Identify which cell holds the provided text, then report its (x, y) central coordinate. 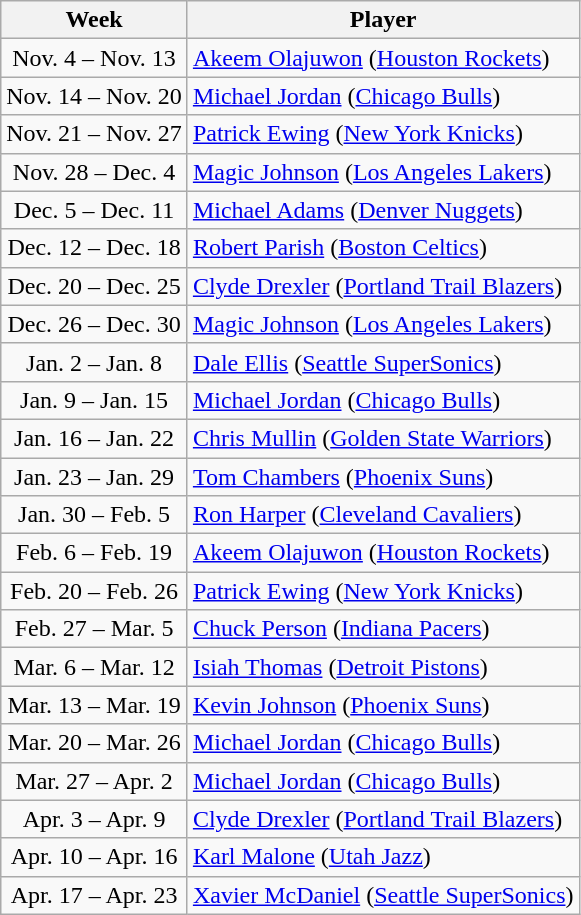
Apr. 10 – Apr. 16 (94, 857)
Jan. 30 – Feb. 5 (94, 515)
Dec. 26 – Dec. 30 (94, 324)
Nov. 28 – Dec. 4 (94, 172)
Mar. 20 – Mar. 26 (94, 743)
Dec. 12 – Dec. 18 (94, 248)
Jan. 2 – Jan. 8 (94, 362)
Feb. 20 – Feb. 26 (94, 591)
Xavier McDaniel (Seattle SuperSonics) (383, 895)
Nov. 14 – Nov. 20 (94, 96)
Karl Malone (Utah Jazz) (383, 857)
Robert Parish (Boston Celtics) (383, 248)
Chuck Person (Indiana Pacers) (383, 629)
Apr. 17 – Apr. 23 (94, 895)
Kevin Johnson (Phoenix Suns) (383, 705)
Dale Ellis (Seattle SuperSonics) (383, 362)
Week (94, 20)
Jan. 9 – Jan. 15 (94, 400)
Mar. 13 – Mar. 19 (94, 705)
Michael Adams (Denver Nuggets) (383, 210)
Apr. 3 – Apr. 9 (94, 819)
Jan. 16 – Jan. 22 (94, 438)
Isiah Thomas (Detroit Pistons) (383, 667)
Nov. 21 – Nov. 27 (94, 134)
Feb. 27 – Mar. 5 (94, 629)
Tom Chambers (Phoenix Suns) (383, 477)
Jan. 23 – Jan. 29 (94, 477)
Dec. 5 – Dec. 11 (94, 210)
Dec. 20 – Dec. 25 (94, 286)
Chris Mullin (Golden State Warriors) (383, 438)
Player (383, 20)
Mar. 6 – Mar. 12 (94, 667)
Feb. 6 – Feb. 19 (94, 553)
Ron Harper (Cleveland Cavaliers) (383, 515)
Nov. 4 – Nov. 13 (94, 58)
Mar. 27 – Apr. 2 (94, 781)
